Provide the (x, y) coordinate of the cell's center where the given text is located.  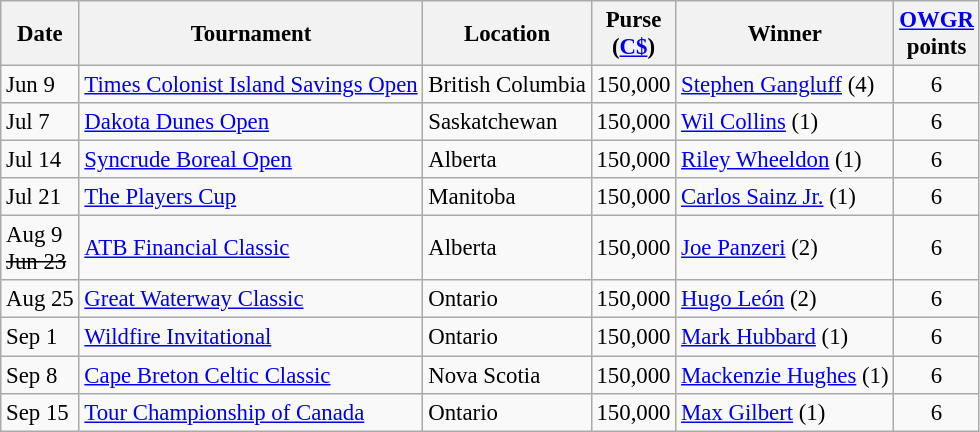
Great Waterway Classic (251, 299)
Jul 7 (40, 122)
OWGRpoints (936, 34)
Cape Breton Celtic Classic (251, 375)
Aug 9Jun 23 (40, 248)
Tournament (251, 34)
Jul 14 (40, 160)
Purse(C$) (634, 34)
Max Gilbert (1) (785, 412)
Hugo León (2) (785, 299)
Joe Panzeri (2) (785, 248)
ATB Financial Classic (251, 248)
Saskatchewan (507, 122)
Date (40, 34)
Manitoba (507, 197)
Sep 1 (40, 337)
Aug 25 (40, 299)
Sep 15 (40, 412)
Times Colonist Island Savings Open (251, 85)
Dakota Dunes Open (251, 122)
Nova Scotia (507, 375)
Tour Championship of Canada (251, 412)
Winner (785, 34)
Stephen Gangluff (4) (785, 85)
Jun 9 (40, 85)
Jul 21 (40, 197)
Mackenzie Hughes (1) (785, 375)
Wildfire Invitational (251, 337)
Carlos Sainz Jr. (1) (785, 197)
Sep 8 (40, 375)
Location (507, 34)
Wil Collins (1) (785, 122)
Mark Hubbard (1) (785, 337)
The Players Cup (251, 197)
British Columbia (507, 85)
Riley Wheeldon (1) (785, 160)
Syncrude Boreal Open (251, 160)
